Provide the [x, y] coordinate of the cell's center where the given text is located.  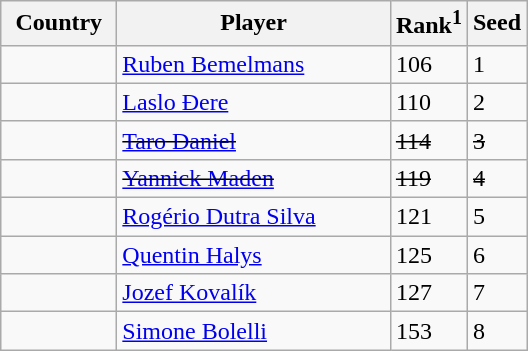
Ruben Bemelmans [254, 64]
Rank1 [428, 24]
Player [254, 24]
125 [428, 255]
2 [496, 102]
127 [428, 293]
106 [428, 64]
3 [496, 140]
8 [496, 331]
Yannick Maden [254, 178]
Taro Daniel [254, 140]
Country [59, 24]
153 [428, 331]
Seed [496, 24]
Jozef Kovalík [254, 293]
5 [496, 217]
114 [428, 140]
Rogério Dutra Silva [254, 217]
1 [496, 64]
121 [428, 217]
119 [428, 178]
7 [496, 293]
Laslo Đere [254, 102]
6 [496, 255]
Quentin Halys [254, 255]
Simone Bolelli [254, 331]
4 [496, 178]
110 [428, 102]
